Identify which cell holds the provided text, then report its [X, Y] central coordinate. 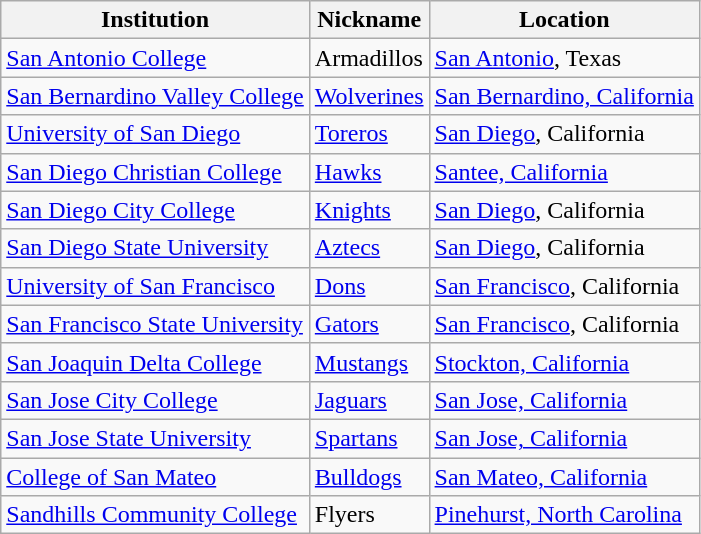
Toreros [369, 134]
Bulldogs [369, 477]
San Diego City College [156, 210]
Stockton, California [564, 362]
San Diego Christian College [156, 172]
Knights [369, 210]
Armadillos [369, 58]
San Diego State University [156, 248]
San Jose City College [156, 400]
Santee, California [564, 172]
San Bernardino Valley College [156, 96]
Pinehurst, North Carolina [564, 515]
San Bernardino, California [564, 96]
University of San Diego [156, 134]
Dons [369, 286]
College of San Mateo [156, 477]
San Joaquin Delta College [156, 362]
Aztecs [369, 248]
Wolverines [369, 96]
San Jose State University [156, 438]
Mustangs [369, 362]
Institution [156, 20]
University of San Francisco [156, 286]
San Mateo, California [564, 477]
Sandhills Community College [156, 515]
Hawks [369, 172]
Flyers [369, 515]
San Antonio, Texas [564, 58]
Location [564, 20]
San Antonio College [156, 58]
Jaguars [369, 400]
Gators [369, 324]
San Francisco State University [156, 324]
Nickname [369, 20]
Spartans [369, 438]
